Identify which cell holds the provided text, then report its [x, y] central coordinate. 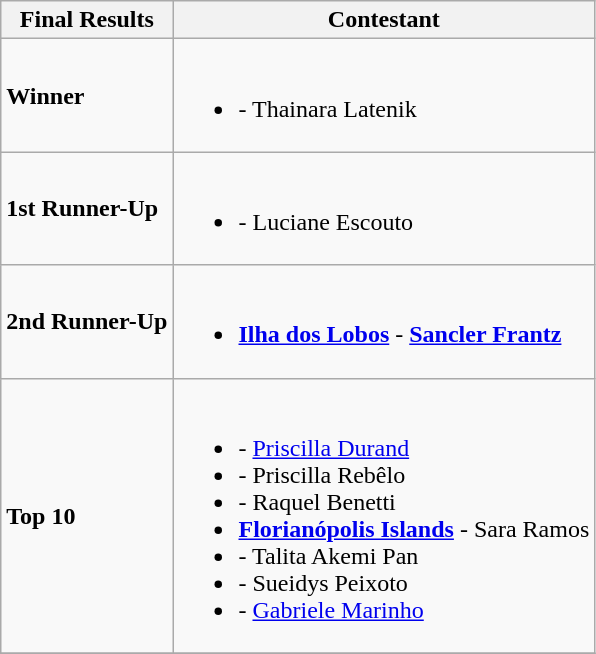
- Luciane Escouto [384, 208]
Contestant [384, 20]
1st Runner-Up [87, 208]
Top 10 [87, 516]
Winner [87, 96]
2nd Runner-Up [87, 322]
- Priscilla Durand - Priscilla Rebêlo - Raquel Benetti Florianópolis Islands - Sara Ramos - Talita Akemi Pan - Sueidys Peixoto - Gabriele Marinho [384, 516]
Final Results [87, 20]
- Thainara Latenik [384, 96]
Ilha dos Lobos - Sancler Frantz [384, 322]
